Extract the (X, Y) coordinate from the center of the cell holding the provided text.  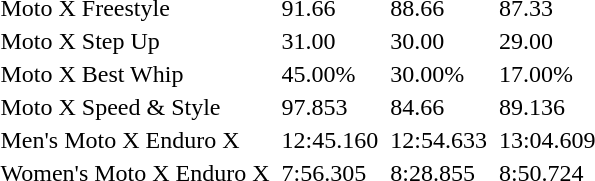
30.00 (439, 41)
84.66 (439, 107)
12:54.633 (439, 140)
31.00 (330, 41)
30.00% (439, 74)
97.853 (330, 107)
12:45.160 (330, 140)
45.00% (330, 74)
